Scan for the cell matching the given text and deliver its (x, y) coordinate at center. 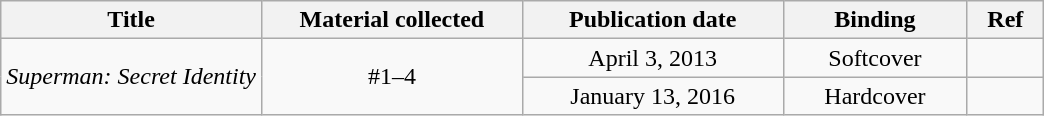
Title (132, 20)
Softcover (875, 58)
Publication date (652, 20)
Material collected (392, 20)
Binding (875, 20)
Ref (1006, 20)
April 3, 2013 (652, 58)
Hardcover (875, 96)
Superman: Secret Identity (132, 77)
January 13, 2016 (652, 96)
#1–4 (392, 77)
